Extract the [X, Y] coordinate from the center of the cell holding the provided text.  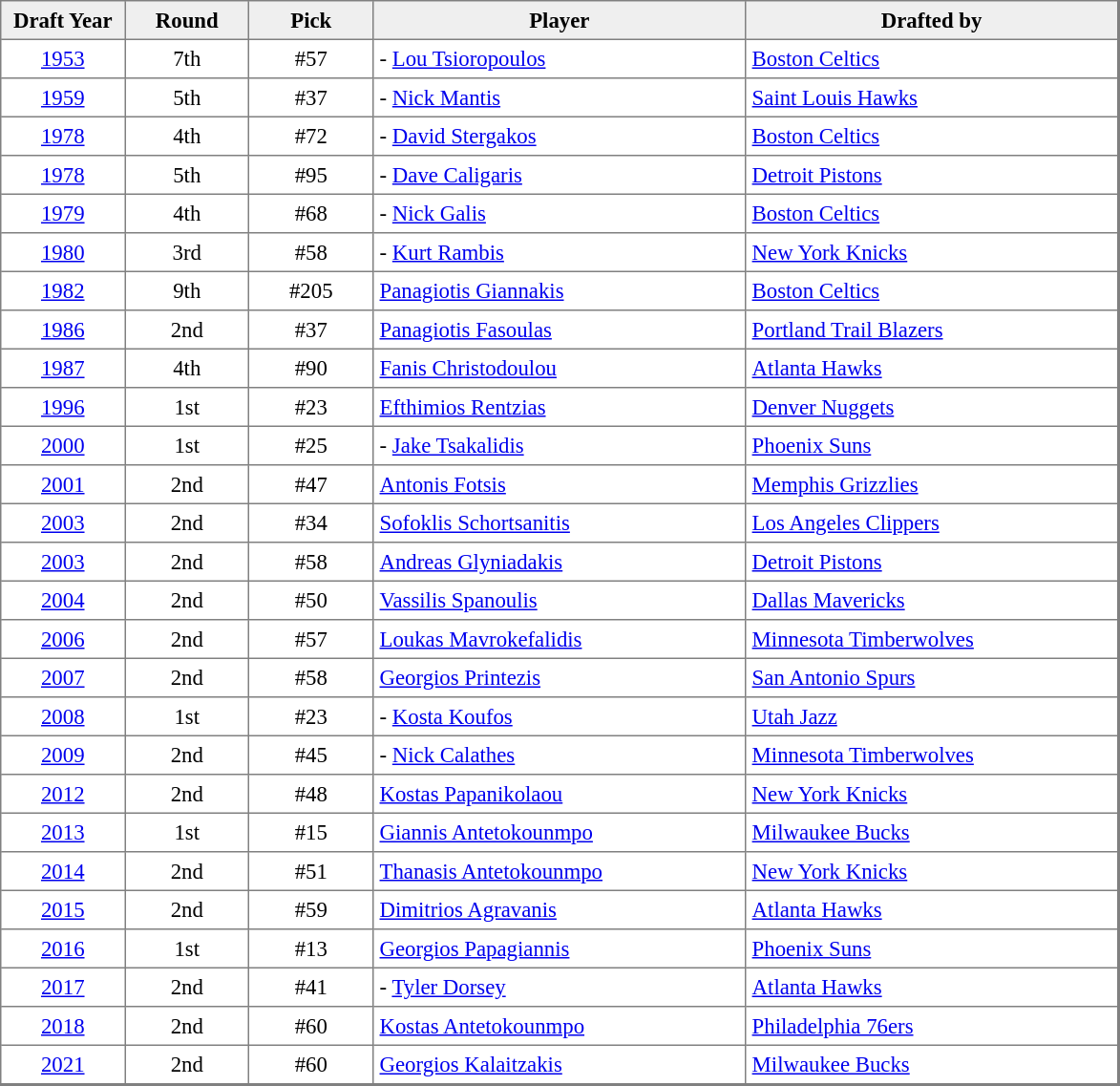
Vassilis Spanoulis [560, 600]
Round [187, 20]
Philadelphia 76ers [932, 1026]
Memphis Grizzlies [932, 484]
Denver Nuggets [932, 407]
- Nick Galis [560, 213]
- Tyler Dorsey [560, 987]
- Jake Tsakalidis [560, 445]
Antonis Fotsis [560, 484]
- David Stergakos [560, 136]
#13 [311, 948]
2021 [63, 1064]
Kostas Papanikolaou [560, 794]
2008 [63, 716]
1953 [63, 58]
Draft Year [63, 20]
Loukas Mavrokefalidis [560, 639]
#68 [311, 213]
1979 [63, 213]
#72 [311, 136]
Drafted by [932, 20]
Saint Louis Hawks [932, 97]
#15 [311, 832]
#50 [311, 600]
#48 [311, 794]
Los Angeles Clippers [932, 522]
#90 [311, 368]
1980 [63, 252]
Pick [311, 20]
#25 [311, 445]
Dimitrios Agravanis [560, 909]
#41 [311, 987]
Sofoklis Schortsanitis [560, 522]
2017 [63, 987]
- Nick Mantis [560, 97]
#34 [311, 522]
2001 [63, 484]
Fanis Christodoulou [560, 368]
- Lou Tsioropoulos [560, 58]
- Nick Calathes [560, 755]
#205 [311, 290]
1959 [63, 97]
1987 [63, 368]
2015 [63, 909]
Player [560, 20]
#47 [311, 484]
Georgios Papagiannis [560, 948]
2016 [63, 948]
2006 [63, 639]
3rd [187, 252]
#95 [311, 175]
Dallas Mavericks [932, 600]
#59 [311, 909]
Efthimios Rentzias [560, 407]
Kostas Antetokounmpo [560, 1026]
- Kosta Koufos [560, 716]
Panagiotis Giannakis [560, 290]
2004 [63, 600]
Georgios Printezis [560, 677]
2009 [63, 755]
2013 [63, 832]
San Antonio Spurs [932, 677]
2007 [63, 677]
1986 [63, 330]
1996 [63, 407]
Thanasis Antetokounmpo [560, 871]
Georgios Kalaitzakis [560, 1064]
Giannis Antetokounmpo [560, 832]
2014 [63, 871]
2018 [63, 1026]
Portland Trail Blazers [932, 330]
7th [187, 58]
#51 [311, 871]
9th [187, 290]
Panagiotis Fasoulas [560, 330]
2012 [63, 794]
2000 [63, 445]
Andreas Glyniadakis [560, 562]
- Dave Caligaris [560, 175]
Utah Jazz [932, 716]
- Kurt Rambis [560, 252]
1982 [63, 290]
#45 [311, 755]
